For the text-containing cell, return its midpoint in [X, Y] coordinate format. 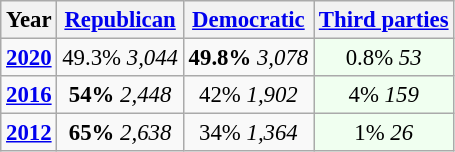
42% 1,902 [248, 95]
49.3% 3,044 [120, 58]
Republican [120, 20]
Year [29, 20]
34% 1,364 [248, 133]
4% 159 [384, 95]
49.8% 3,078 [248, 58]
54% 2,448 [120, 95]
0.8% 53 [384, 58]
2020 [29, 58]
Third parties [384, 20]
2012 [29, 133]
2016 [29, 95]
Democratic [248, 20]
65% 2,638 [120, 133]
1% 26 [384, 133]
